Find where the given text appears and provide that cell's center as [X, Y] coordinate. 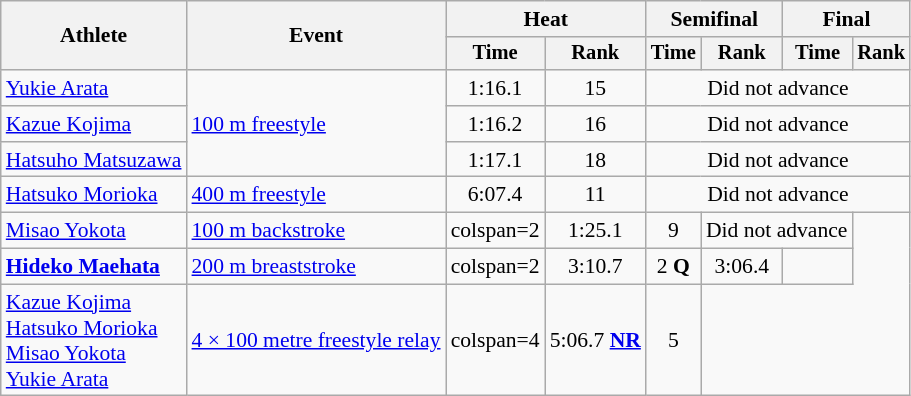
15 [596, 88]
Semifinal [714, 19]
Kazue Kojima [94, 124]
1:17.1 [496, 160]
4 × 100 metre freestyle relay [316, 340]
3:06.4 [742, 267]
Yukie Arata [94, 88]
18 [596, 160]
100 m freestyle [316, 124]
200 m breaststroke [316, 267]
5 [674, 340]
16 [596, 124]
Event [316, 36]
3:10.7 [596, 267]
5:06.7 NR [596, 340]
Misao Yokota [94, 231]
Hatsuko Morioka [94, 195]
11 [596, 195]
9 [674, 231]
1:25.1 [596, 231]
1:16.2 [496, 124]
1:16.1 [496, 88]
Hideko Maehata [94, 267]
Heat [546, 19]
2 Q [674, 267]
colspan=4 [496, 340]
100 m backstroke [316, 231]
Hatsuho Matsuzawa [94, 160]
Athlete [94, 36]
Kazue KojimaHatsuko MoriokaMisao YokotaYukie Arata [94, 340]
6:07.4 [496, 195]
Final [846, 19]
400 m freestyle [316, 195]
